Return (X, Y) of the center of cell containing provided text 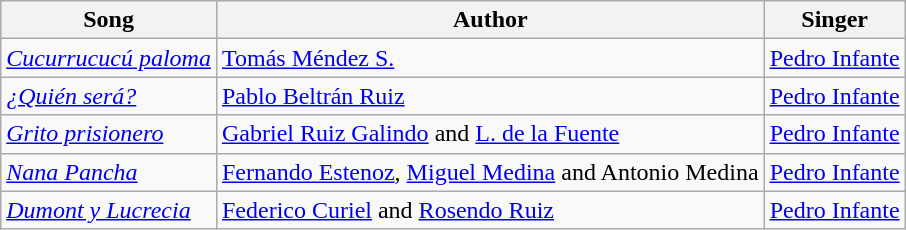
Grito prisionero (109, 134)
Singer (834, 20)
Gabriel Ruiz Galindo and L. de la Fuente (490, 134)
¿Quién será? (109, 96)
Dumont y Lucrecia (109, 210)
Author (490, 20)
Song (109, 20)
Tomás Méndez S. (490, 58)
Pablo Beltrán Ruiz (490, 96)
Cucurrucucú paloma (109, 58)
Federico Curiel and Rosendo Ruiz (490, 210)
Fernando Estenoz, Miguel Medina and Antonio Medina (490, 172)
Nana Pancha (109, 172)
